Determine the (x, y) coordinate at the center of the cell enclosing the given text.  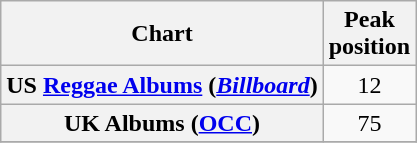
Peakposition (369, 34)
US Reggae Albums (Billboard) (162, 85)
Chart (162, 34)
75 (369, 123)
UK Albums (OCC) (162, 123)
12 (369, 85)
